Provide the (x, y) coordinate of the cell's center where the given text is located.  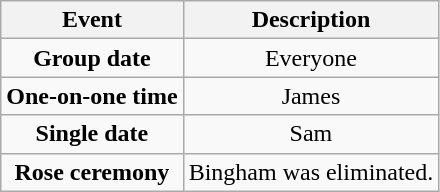
Group date (92, 58)
One-on-one time (92, 96)
Sam (311, 134)
Bingham was eliminated. (311, 172)
Description (311, 20)
Single date (92, 134)
Everyone (311, 58)
Rose ceremony (92, 172)
Event (92, 20)
James (311, 96)
